Capture the cell that displays the provided text and extract its [X, Y] central coordinate. 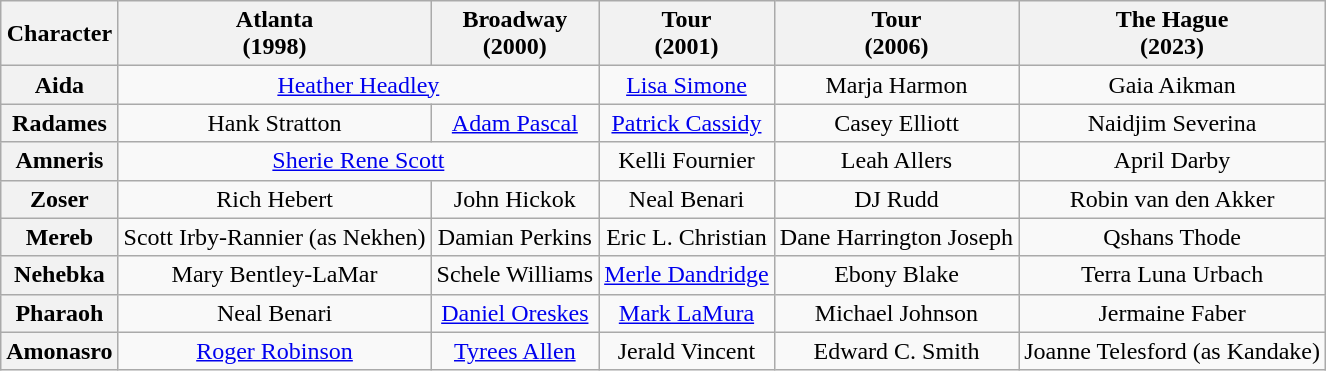
The Hague(2023) [1172, 34]
Nehebka [60, 275]
DJ Rudd [896, 199]
Scott Irby-Rannier (as Nekhen) [274, 237]
Roger Robinson [274, 351]
Heather Headley [358, 85]
Aida [60, 85]
Terra Luna Urbach [1172, 275]
Tour(2006) [896, 34]
Mereb [60, 237]
Rich Hebert [274, 199]
Zoser [60, 199]
Eric L. Christian [687, 237]
Mark LaMura [687, 313]
Lisa Simone [687, 85]
Amneris [60, 161]
April Darby [1172, 161]
Jerald Vincent [687, 351]
Atlanta(1998) [274, 34]
Qshans Thode [1172, 237]
Mary Bentley-LaMar [274, 275]
Patrick Cassidy [687, 123]
Leah Allers [896, 161]
Adam Pascal [515, 123]
Radames [60, 123]
John Hickok [515, 199]
Daniel Oreskes [515, 313]
Sherie Rene Scott [358, 161]
Broadway(2000) [515, 34]
Tyrees Allen [515, 351]
Character [60, 34]
Gaia Aikman [1172, 85]
Edward C. Smith [896, 351]
Schele Williams [515, 275]
Dane Harrington Joseph [896, 237]
Kelli Fournier [687, 161]
Damian Perkins [515, 237]
Robin van den Akker [1172, 199]
Pharaoh [60, 313]
Jermaine Faber [1172, 313]
Marja Harmon [896, 85]
Amonasro [60, 351]
Hank Stratton [274, 123]
Casey Elliott [896, 123]
Tour(2001) [687, 34]
Merle Dandridge [687, 275]
Ebony Blake [896, 275]
Michael Johnson [896, 313]
Joanne Telesford (as Kandake) [1172, 351]
Naidjim Severina [1172, 123]
